Return the [X, Y] coordinate for the center point of the cell that contains the specified text.  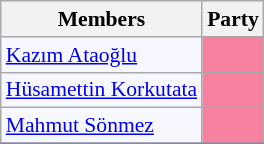
Members [102, 19]
Party [233, 19]
Hüsamettin Korkutata [102, 90]
Kazım Ataoğlu [102, 55]
Mahmut Sönmez [102, 126]
